Scan for the cell matching the given text and deliver its [X, Y] coordinate at center. 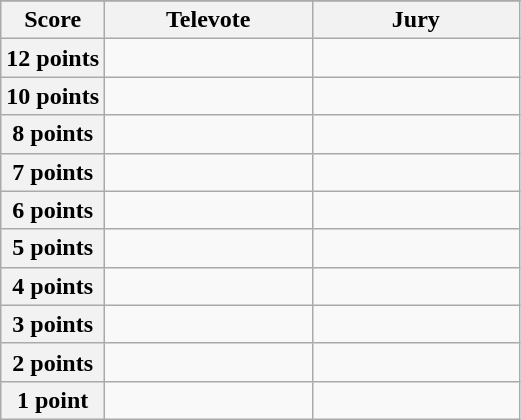
Score [53, 20]
12 points [53, 58]
Jury [416, 20]
Televote [209, 20]
10 points [53, 96]
5 points [53, 248]
6 points [53, 210]
3 points [53, 324]
7 points [53, 172]
2 points [53, 362]
8 points [53, 134]
1 point [53, 400]
4 points [53, 286]
